Return [X, Y] of the center of cell containing provided text 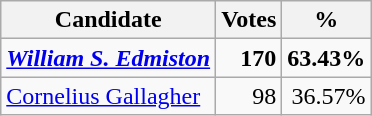
63.43% [326, 58]
William S. Edmiston [108, 58]
36.57% [326, 96]
Candidate [108, 20]
170 [249, 58]
Cornelius Gallagher [108, 96]
98 [249, 96]
% [326, 20]
Votes [249, 20]
